Return the [x, y] coordinate for the center point of the cell that contains the specified text.  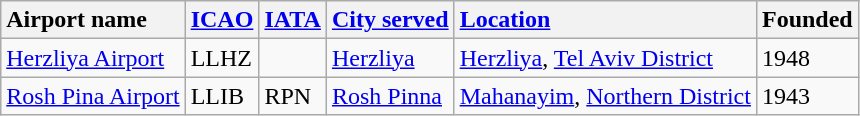
Founded [807, 20]
Herzliya Airport [93, 58]
Airport name [93, 20]
ICAO [222, 20]
1948 [807, 58]
LLHZ [222, 58]
Location [605, 20]
Mahanayim, Northern District [605, 96]
RPN [293, 96]
Rosh Pinna [390, 96]
Herzliya, Tel Aviv District [605, 58]
IATA [293, 20]
LLIB [222, 96]
City served [390, 20]
Rosh Pina Airport [93, 96]
Herzliya [390, 58]
1943 [807, 96]
